Pinpoint the cell where the given text exists, returning its [X, Y] midpoint coordinate. 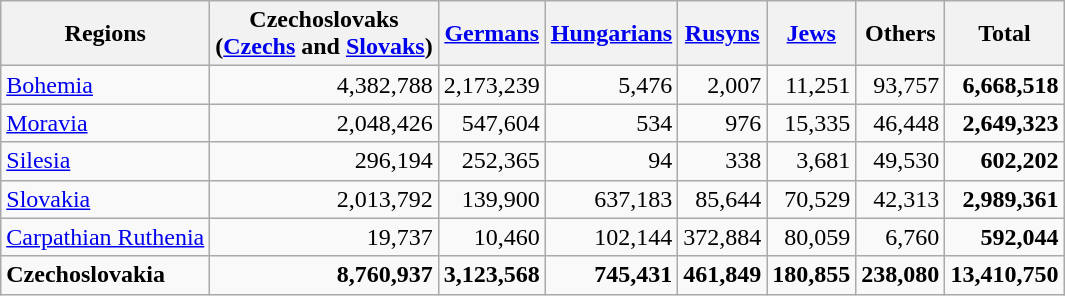
Czechoslovakia [106, 275]
10,460 [492, 237]
3,123,568 [492, 275]
Czechoslovaks(Czechs and Slovaks) [324, 34]
296,194 [324, 161]
5,476 [611, 85]
13,410,750 [1004, 275]
3,681 [812, 161]
252,365 [492, 161]
19,737 [324, 237]
11,251 [812, 85]
8,760,937 [324, 275]
180,855 [812, 275]
Slovakia [106, 199]
Regions [106, 34]
6,760 [900, 237]
2,048,426 [324, 123]
637,183 [611, 199]
534 [611, 123]
85,644 [722, 199]
547,604 [492, 123]
Total [1004, 34]
2,649,323 [1004, 123]
2,007 [722, 85]
2,013,792 [324, 199]
93,757 [900, 85]
70,529 [812, 199]
Others [900, 34]
4,382,788 [324, 85]
Rusyns [722, 34]
15,335 [812, 123]
238,080 [900, 275]
2,989,361 [1004, 199]
602,202 [1004, 161]
Hungarians [611, 34]
Bohemia [106, 85]
49,530 [900, 161]
745,431 [611, 275]
592,044 [1004, 237]
Jews [812, 34]
42,313 [900, 199]
94 [611, 161]
461,849 [722, 275]
80,059 [812, 237]
Silesia [106, 161]
976 [722, 123]
Moravia [106, 123]
139,900 [492, 199]
102,144 [611, 237]
46,448 [900, 123]
372,884 [722, 237]
6,668,518 [1004, 85]
Germans [492, 34]
Carpathian Ruthenia [106, 237]
338 [722, 161]
2,173,239 [492, 85]
